Scan for the cell matching the given text and deliver its (x, y) coordinate at center. 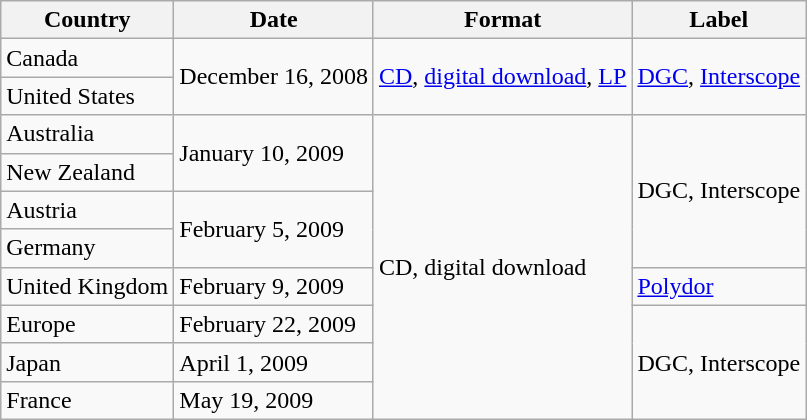
CD, digital download, LP (502, 77)
Canada (88, 58)
United Kingdom (88, 286)
Australia (88, 134)
April 1, 2009 (274, 362)
Polydor (719, 286)
Austria (88, 210)
Germany (88, 248)
Date (274, 20)
CD, digital download (502, 267)
May 19, 2009 (274, 400)
December 16, 2008 (274, 77)
United States (88, 96)
February 9, 2009 (274, 286)
France (88, 400)
February 5, 2009 (274, 229)
Country (88, 20)
Japan (88, 362)
January 10, 2009 (274, 153)
February 22, 2009 (274, 324)
Format (502, 20)
New Zealand (88, 172)
Label (719, 20)
Europe (88, 324)
